Extract the [X, Y] coordinate from the center of the cell holding the provided text.  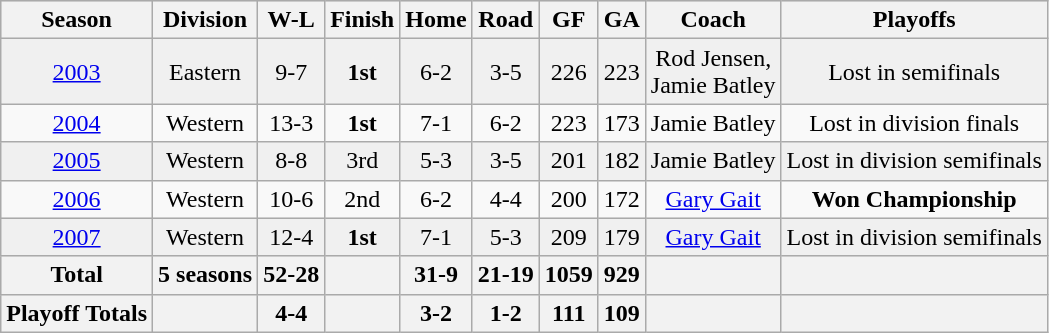
109 [622, 313]
1-2 [506, 313]
172 [622, 199]
173 [622, 123]
31-9 [436, 275]
10-6 [292, 199]
201 [568, 161]
2004 [77, 123]
179 [622, 237]
929 [622, 275]
Finish [362, 20]
2006 [77, 199]
1059 [568, 275]
Road [506, 20]
5 seasons [206, 275]
Home [436, 20]
Lost in semifinals [914, 72]
13-3 [292, 123]
W-L [292, 20]
3-2 [436, 313]
209 [568, 237]
2003 [77, 72]
2007 [77, 237]
8-8 [292, 161]
Division [206, 20]
9-7 [292, 72]
GA [622, 20]
GF [568, 20]
Total [77, 275]
52-28 [292, 275]
Lost in division finals [914, 123]
182 [622, 161]
2005 [77, 161]
Playoff Totals [77, 313]
Season [77, 20]
200 [568, 199]
21-19 [506, 275]
Coach [713, 20]
Playoffs [914, 20]
Eastern [206, 72]
3rd [362, 161]
111 [568, 313]
226 [568, 72]
12-4 [292, 237]
2nd [362, 199]
Won Championship [914, 199]
Rod Jensen,Jamie Batley [713, 72]
